Pinpoint the cell where the given text exists, returning its [x, y] midpoint coordinate. 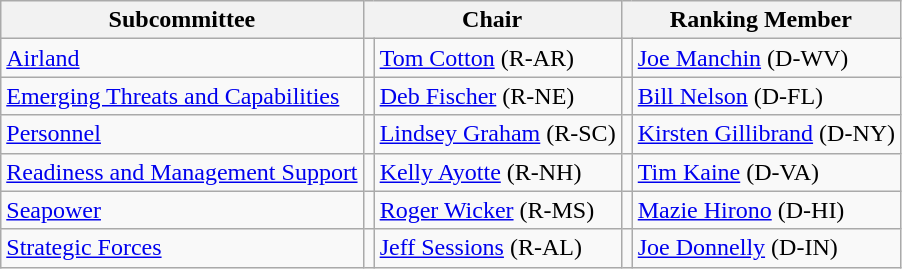
Airland [182, 58]
Tom Cotton (R-AR) [498, 58]
Kirsten Gillibrand (D-NY) [766, 134]
Mazie Hirono (D-HI) [766, 210]
Roger Wicker (R-MS) [498, 210]
Kelly Ayotte (R-NH) [498, 172]
Personnel [182, 134]
Deb Fischer (R-NE) [498, 96]
Ranking Member [760, 20]
Strategic Forces [182, 248]
Subcommittee [182, 20]
Bill Nelson (D-FL) [766, 96]
Lindsey Graham (R-SC) [498, 134]
Joe Manchin (D-WV) [766, 58]
Jeff Sessions (R-AL) [498, 248]
Emerging Threats and Capabilities [182, 96]
Chair [492, 20]
Joe Donnelly (D-IN) [766, 248]
Readiness and Management Support [182, 172]
Tim Kaine (D-VA) [766, 172]
Seapower [182, 210]
